Capture the cell that displays the provided text and extract its [x, y] central coordinate. 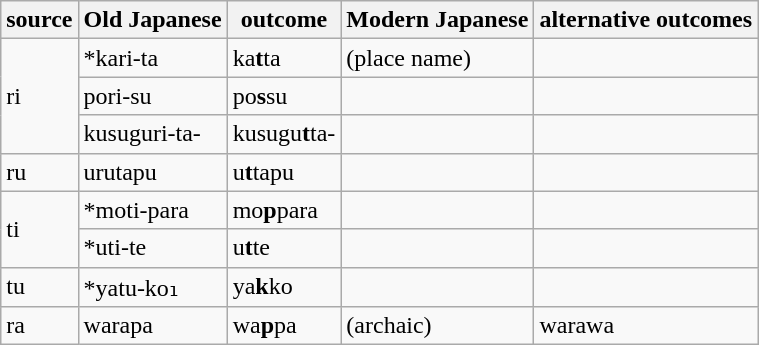
moppara [284, 210]
kusuguri-ta- [152, 134]
alternative outcomes [646, 20]
Old Japanese [152, 20]
pori-su [152, 96]
ru [40, 172]
ri [40, 96]
warawa [646, 326]
katta [284, 58]
(archaic) [438, 326]
utte [284, 248]
tu [40, 287]
*yatu-ko₁ [152, 287]
*kari-ta [152, 58]
wappa [284, 326]
yakko [284, 287]
(place name) [438, 58]
Modern Japanese [438, 20]
kusugutta- [284, 134]
warapa [152, 326]
ra [40, 326]
outcome [284, 20]
*moti-para [152, 210]
source [40, 20]
uttapu [284, 172]
urutapu [152, 172]
ti [40, 229]
*uti-te [152, 248]
possu [284, 96]
